Return [X, Y] of the center of cell containing provided text 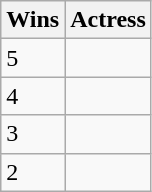
Actress [108, 20]
5 [33, 58]
3 [33, 134]
Wins [33, 20]
4 [33, 96]
2 [33, 172]
